Determine the [X, Y] coordinate at the center of the cell enclosing the given text.  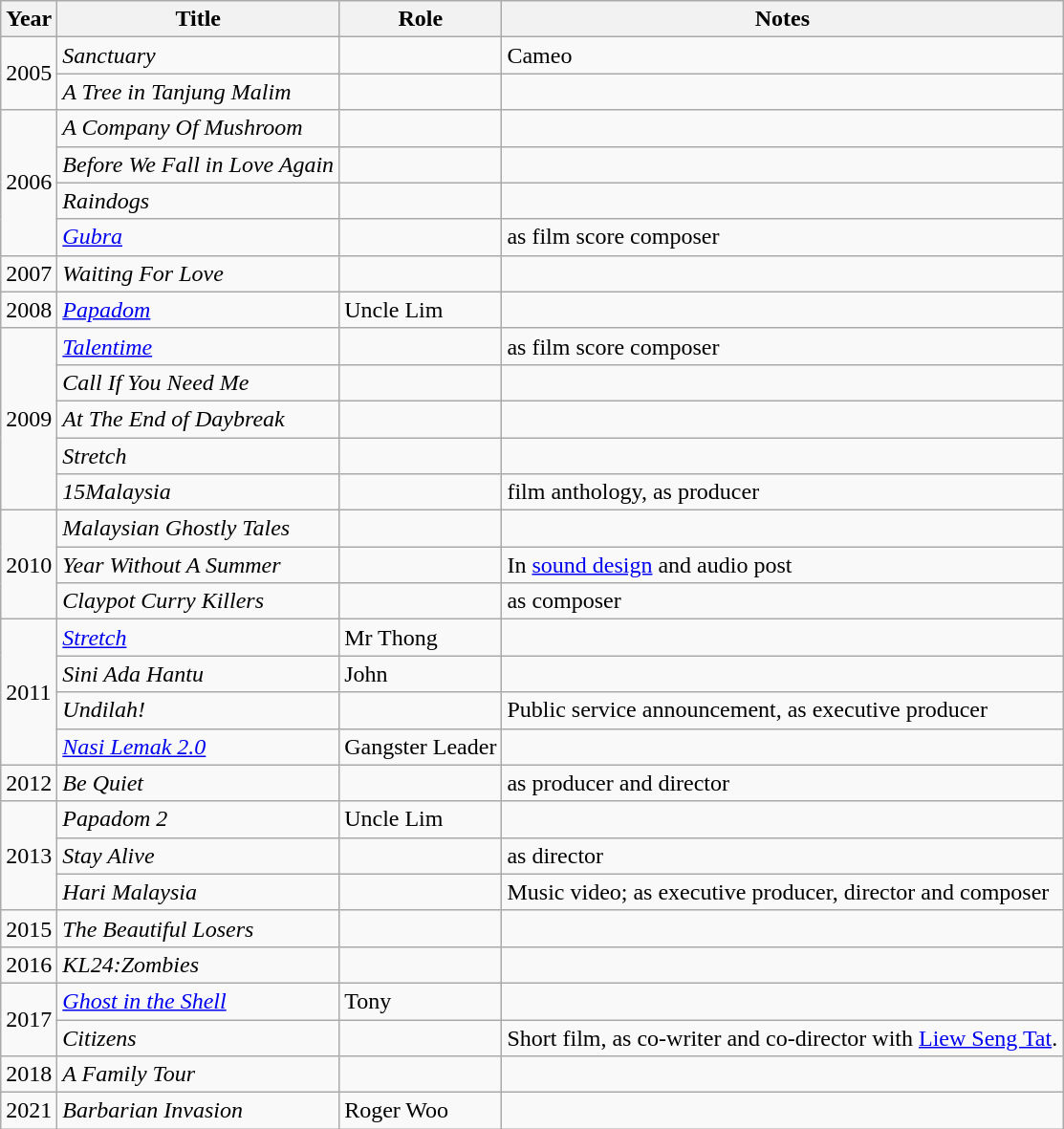
Call If You Need Me [199, 382]
2010 [29, 565]
2006 [29, 183]
Sini Ada Hantu [199, 674]
Papadom [199, 310]
Talentime [199, 346]
Gangster Leader [421, 747]
Role [421, 19]
KL24:Zombies [199, 965]
15Malaysia [199, 492]
Nasi Lemak 2.0 [199, 747]
film anthology, as producer [782, 492]
Year Without A Summer [199, 565]
Cameo [782, 55]
Gubra [199, 237]
Mr Thong [421, 638]
Public service announcement, as executive producer [782, 710]
Short film, as co-writer and co-director with Liew Seng Tat. [782, 1037]
Citizens [199, 1037]
as director [782, 856]
A Tree in Tanjung Malim [199, 92]
A Family Tour [199, 1075]
Waiting For Love [199, 273]
Papadom 2 [199, 819]
Claypot Curry Killers [199, 601]
Sanctuary [199, 55]
2009 [29, 419]
Be Quiet [199, 783]
2015 [29, 928]
John [421, 674]
Music video; as executive producer, director and composer [782, 892]
Stay Alive [199, 856]
Title [199, 19]
2005 [29, 74]
2018 [29, 1075]
Undilah! [199, 710]
2011 [29, 692]
A Company Of Mushroom [199, 128]
Hari Malaysia [199, 892]
2017 [29, 1019]
as composer [782, 601]
2013 [29, 856]
Roger Woo [421, 1111]
Tony [421, 1001]
Ghost in the Shell [199, 1001]
The Beautiful Losers [199, 928]
2021 [29, 1111]
2012 [29, 783]
2007 [29, 273]
as producer and director [782, 783]
2008 [29, 310]
Before We Fall in Love Again [199, 164]
In sound design and audio post [782, 565]
Barbarian Invasion [199, 1111]
Year [29, 19]
2016 [29, 965]
At The End of Daybreak [199, 419]
Raindogs [199, 201]
Notes [782, 19]
Malaysian Ghostly Tales [199, 529]
